Detect which cell encompasses the target text, then output its [x, y] center coordinate. 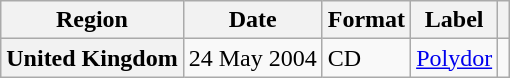
Region [92, 20]
24 May 2004 [252, 58]
Polydor [454, 58]
Format [366, 20]
CD [366, 58]
Label [454, 20]
Date [252, 20]
United Kingdom [92, 58]
